Return the (x, y) coordinate for the center point of the cell that contains the specified text.  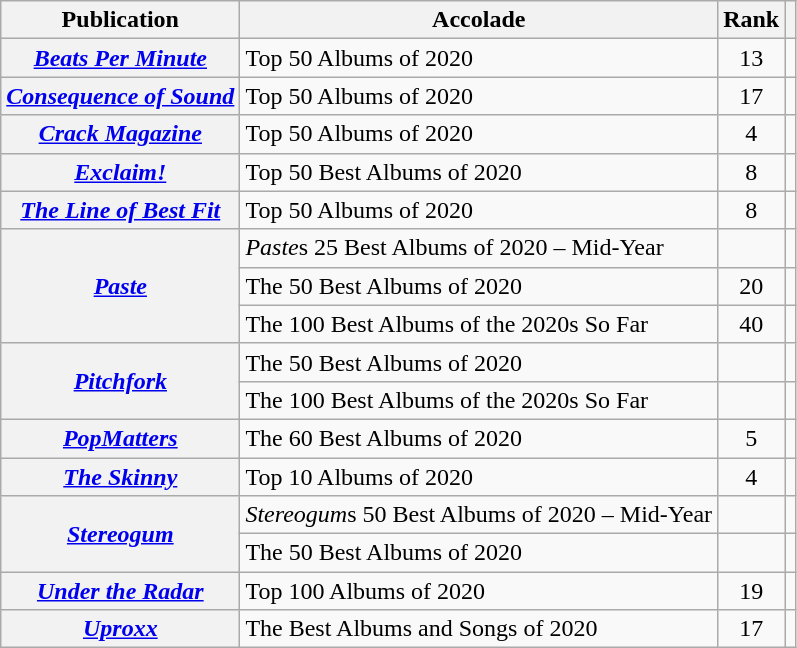
PopMatters (120, 438)
Consequence of Sound (120, 96)
Publication (120, 20)
19 (752, 591)
Uproxx (120, 629)
Accolade (479, 20)
Pastes 25 Best Albums of 2020 – Mid-Year (479, 248)
The Skinny (120, 477)
Stereogums 50 Best Albums of 2020 – Mid-Year (479, 515)
The Best Albums and Songs of 2020 (479, 629)
Top 10 Albums of 2020 (479, 477)
Crack Magazine (120, 134)
5 (752, 438)
Exclaim! (120, 172)
Top 100 Albums of 2020 (479, 591)
The Line of Best Fit (120, 210)
Pitchfork (120, 381)
The 60 Best Albums of 2020 (479, 438)
20 (752, 286)
40 (752, 324)
Rank (752, 20)
Top 50 Best Albums of 2020 (479, 172)
13 (752, 58)
Paste (120, 286)
Under the Radar (120, 591)
Beats Per Minute (120, 58)
Stereogum (120, 534)
